For the text-containing cell, return its midpoint in (X, Y) coordinate format. 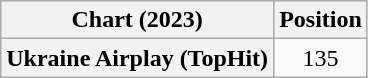
Position (321, 20)
Ukraine Airplay (TopHit) (138, 58)
Chart (2023) (138, 20)
135 (321, 58)
